Identify which cell holds the provided text, then report its [x, y] central coordinate. 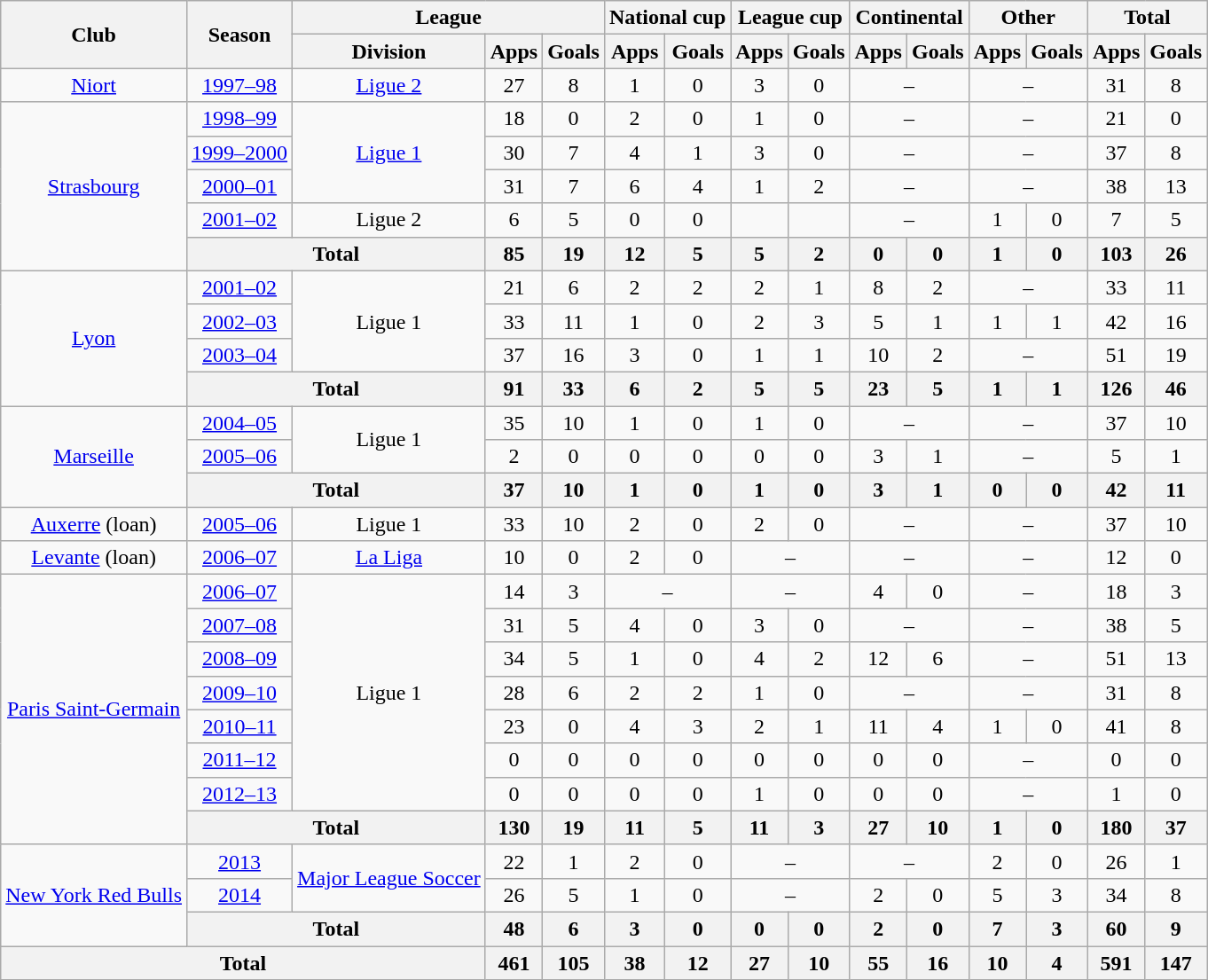
League [449, 18]
147 [1176, 962]
126 [1116, 388]
461 [514, 962]
Club [94, 35]
60 [1116, 929]
2011–12 [239, 760]
2000–01 [239, 186]
91 [514, 388]
Major League Soccer [389, 878]
2002–03 [239, 321]
22 [514, 861]
9 [1176, 929]
Niort [94, 85]
Continental [909, 18]
National cup [667, 18]
1998–99 [239, 119]
Division [389, 51]
Lyon [94, 338]
55 [878, 962]
La Liga [389, 558]
Other [1028, 18]
48 [514, 929]
46 [1176, 388]
130 [514, 827]
2007–08 [239, 625]
Levante (loan) [94, 558]
League cup [790, 18]
2013 [239, 861]
Strasbourg [94, 186]
Paris Saint-Germain [94, 710]
2012–13 [239, 794]
2003–04 [239, 355]
2008–09 [239, 659]
14 [514, 592]
Auxerre (loan) [94, 524]
2014 [239, 895]
Marseille [94, 457]
85 [514, 254]
180 [1116, 827]
41 [1116, 726]
Season [239, 35]
New York Red Bulls [94, 895]
1999–2000 [239, 153]
28 [514, 693]
103 [1116, 254]
35 [514, 423]
591 [1116, 962]
2009–10 [239, 693]
2004–05 [239, 423]
105 [574, 962]
1997–98 [239, 85]
30 [514, 153]
2010–11 [239, 726]
